Output the (x, y) coordinate of the center of the cell containing the given text.  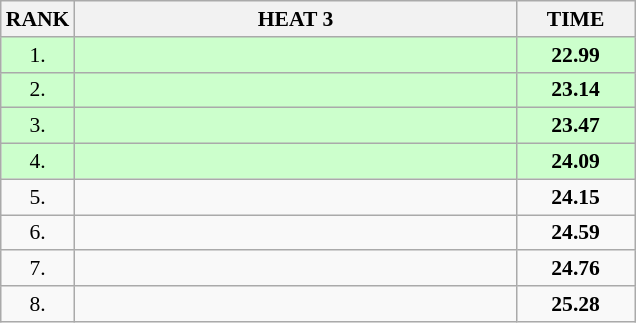
TIME (576, 19)
23.47 (576, 126)
24.09 (576, 162)
4. (38, 162)
RANK (38, 19)
24.15 (576, 197)
25.28 (576, 304)
24.76 (576, 269)
24.59 (576, 233)
2. (38, 90)
5. (38, 197)
3. (38, 126)
7. (38, 269)
HEAT 3 (295, 19)
23.14 (576, 90)
6. (38, 233)
1. (38, 55)
8. (38, 304)
22.99 (576, 55)
